For the text-containing cell, return its midpoint in [x, y] coordinate format. 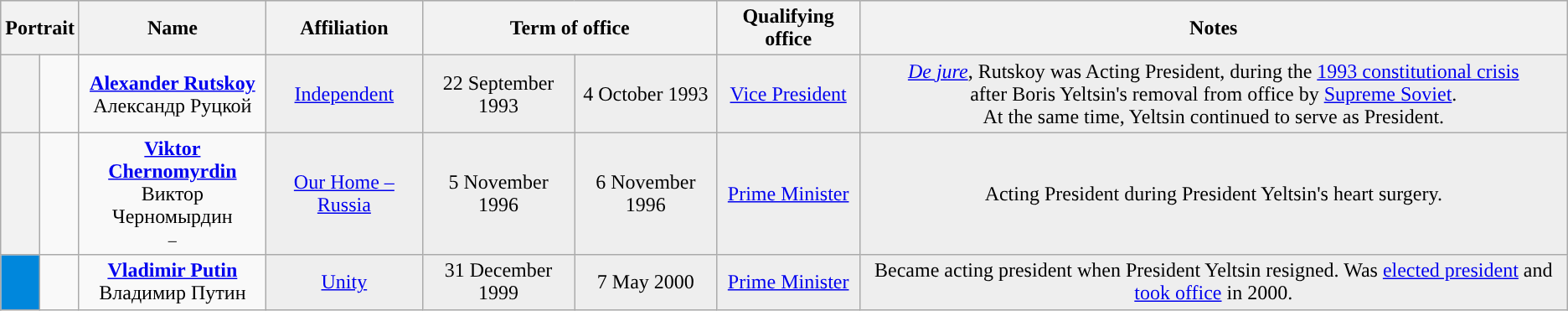
Name [173, 29]
Affiliation [343, 29]
6 November 1996 [646, 194]
Independent [343, 94]
7 May 2000 [646, 282]
Vladimir PutinВладимир Путин [173, 282]
5 November 1996 [498, 194]
4 October 1993 [646, 94]
22 September 1993 [498, 94]
Notes [1213, 29]
Our Home – Russia [343, 194]
Acting President during President Yeltsin's heart surgery. [1213, 194]
Viktor ChernomyrdinВиктор Черномырдин – [173, 194]
Qualifying office [788, 29]
31 December 1999 [498, 282]
Alexander RutskoyАлександр Руцкой [173, 94]
Unity [343, 282]
Vice President [788, 94]
Portrait [40, 29]
Term of office [570, 29]
Became acting president when President Yeltsin resigned. Was elected president and took office in 2000. [1213, 282]
